Locate the cell with the specified text and output its (x, y) center coordinate. 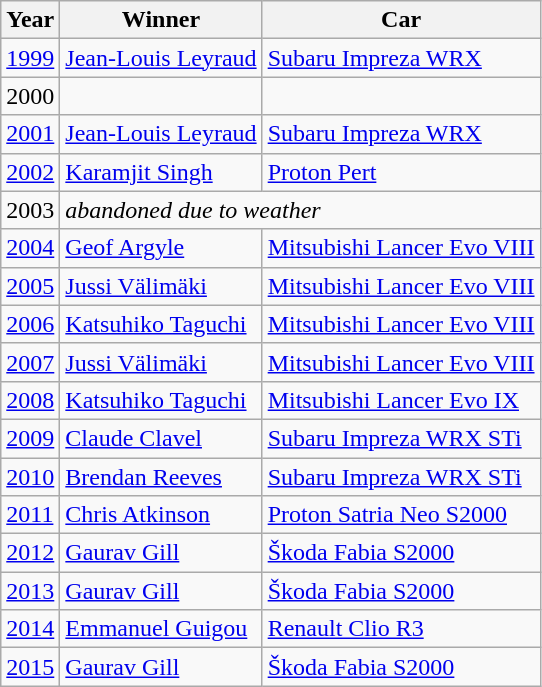
2010 (30, 477)
2015 (30, 667)
2012 (30, 553)
abandoned due to weather (300, 210)
2009 (30, 438)
2013 (30, 591)
2007 (30, 362)
Proton Satria Neo S2000 (401, 515)
2003 (30, 210)
Claude Clavel (161, 438)
Proton Pert (401, 172)
1999 (30, 58)
2011 (30, 515)
2006 (30, 324)
2004 (30, 248)
Geof Argyle (161, 248)
2002 (30, 172)
Winner (161, 20)
Chris Atkinson (161, 515)
Mitsubishi Lancer Evo IX (401, 400)
Year (30, 20)
Renault Clio R3 (401, 629)
Car (401, 20)
2005 (30, 286)
Karamjit Singh (161, 172)
2014 (30, 629)
2008 (30, 400)
2000 (30, 96)
Brendan Reeves (161, 477)
Emmanuel Guigou (161, 629)
2001 (30, 134)
